Identify which cell holds the provided text, then report its [x, y] central coordinate. 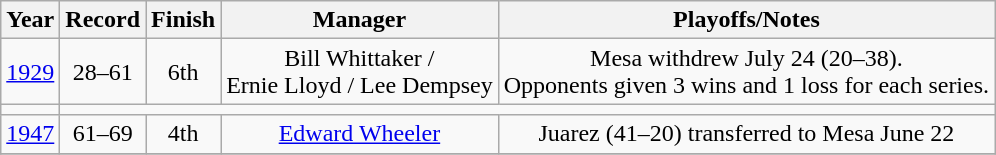
Record [103, 20]
Year [30, 20]
Playoffs/Notes [746, 20]
Mesa withdrew July 24 (20–38). Opponents given 3 wins and 1 loss for each series. [746, 72]
Edward Wheeler [360, 134]
Manager [360, 20]
Finish [184, 20]
1929 [30, 72]
4th [184, 134]
6th [184, 72]
Juarez (41–20) transferred to Mesa June 22 [746, 134]
Bill Whittaker / Ernie Lloyd / Lee Dempsey [360, 72]
28–61 [103, 72]
61–69 [103, 134]
1947 [30, 134]
